Find where the given text appears and provide that cell's center as (X, Y) coordinate. 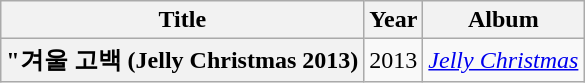
"겨울 고백 (Jelly Christmas 2013) (182, 60)
Year (394, 20)
Title (182, 20)
Album (504, 20)
Jelly Christmas (504, 60)
2013 (394, 60)
